For the text-containing cell, return its midpoint in (X, Y) coordinate format. 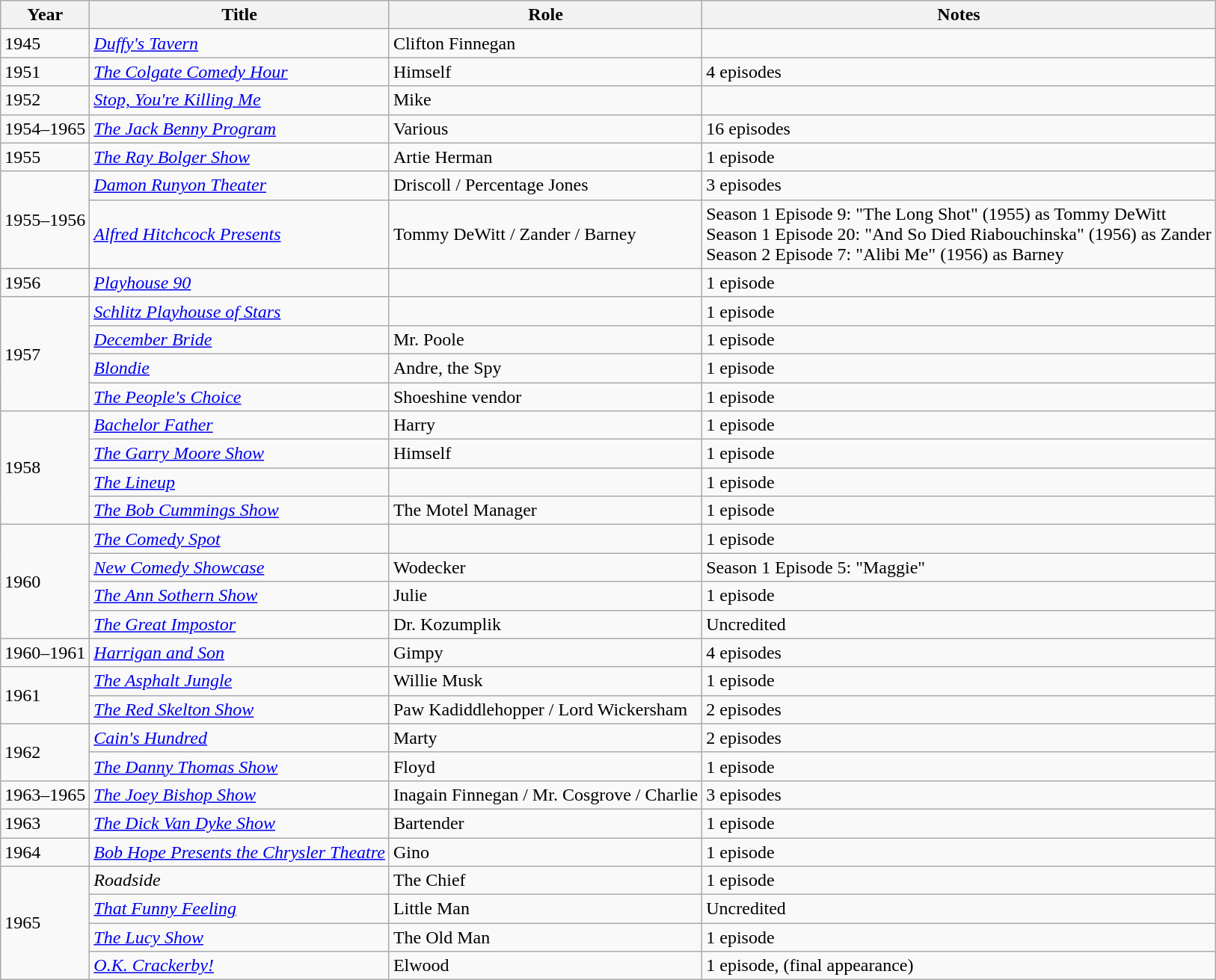
The Motel Manager (545, 511)
The Dick Van Dyke Show (239, 823)
Bob Hope Presents the Chrysler Theatre (239, 851)
O.K. Crackerby! (239, 966)
Harrigan and Son (239, 653)
Gino (545, 851)
Bartender (545, 823)
Tommy DeWitt / Zander / Barney (545, 234)
1952 (45, 100)
1957 (45, 354)
The Jack Benny Program (239, 129)
The Ann Sothern Show (239, 596)
Blondie (239, 368)
1965 (45, 923)
Paw Kadiddlehopper / Lord Wickersham (545, 709)
The People's Choice (239, 397)
Various (545, 129)
The Danny Thomas Show (239, 766)
1955 (45, 157)
Driscoll / Percentage Jones (545, 185)
The Asphalt Jungle (239, 681)
Stop, You're Killing Me (239, 100)
1945 (45, 43)
Clifton Finnegan (545, 43)
Year (45, 15)
Roadside (239, 881)
Schlitz Playhouse of Stars (239, 311)
Duffy's Tavern (239, 43)
Wodecker (545, 567)
Harry (545, 425)
December Bride (239, 339)
New Comedy Showcase (239, 567)
Playhouse 90 (239, 283)
1954–1965 (45, 129)
The Chief (545, 881)
Inagain Finnegan / Mr. Cosgrove / Charlie (545, 795)
Notes (959, 15)
Damon Runyon Theater (239, 185)
The Joey Bishop Show (239, 795)
Dr. Kozumplik (545, 624)
The Lineup (239, 482)
The Bob Cummings Show (239, 511)
Elwood (545, 966)
Alfred Hitchcock Presents (239, 234)
The Colgate Comedy Hour (239, 72)
Title (239, 15)
The Old Man (545, 937)
The Garry Moore Show (239, 454)
The Comedy Spot (239, 539)
Season 1 Episode 5: "Maggie" (959, 567)
Shoeshine vendor (545, 397)
1951 (45, 72)
Andre, the Spy (545, 368)
Mr. Poole (545, 339)
The Lucy Show (239, 937)
1963–1965 (45, 795)
Little Man (545, 909)
1955–1956 (45, 220)
That Funny Feeling (239, 909)
1961 (45, 695)
Bachelor Father (239, 425)
Julie (545, 596)
1956 (45, 283)
1960 (45, 582)
Gimpy (545, 653)
Role (545, 15)
Floyd (545, 766)
Artie Herman (545, 157)
1962 (45, 752)
Marty (545, 738)
Willie Musk (545, 681)
Cain's Hundred (239, 738)
16 episodes (959, 129)
1963 (45, 823)
1964 (45, 851)
1958 (45, 468)
The Great Impostor (239, 624)
1960–1961 (45, 653)
The Red Skelton Show (239, 709)
1 episode, (final appearance) (959, 966)
Mike (545, 100)
The Ray Bolger Show (239, 157)
